Find where the given text appears and provide that cell's center as (X, Y) coordinate. 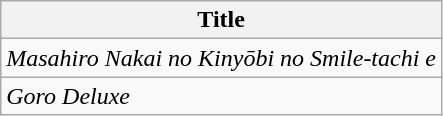
Goro Deluxe (222, 96)
Masahiro Nakai no Kinyōbi no Smile-tachi e (222, 58)
Title (222, 20)
